Determine the (x, y) coordinate at the center of the cell enclosing the given text.  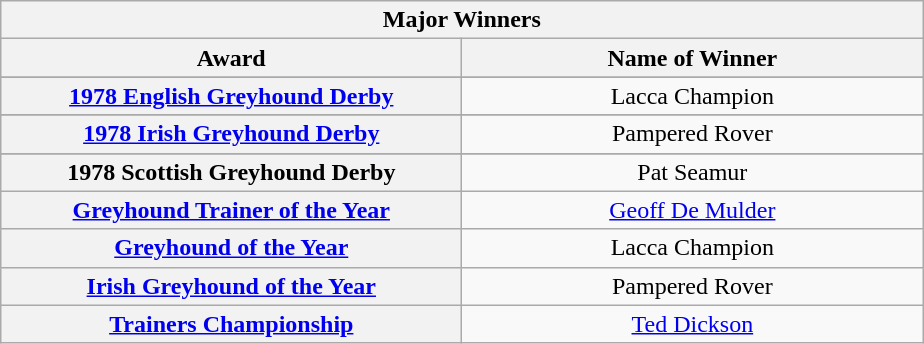
1978 Irish Greyhound Derby (232, 134)
1978 English Greyhound Derby (232, 96)
Irish Greyhound of the Year (232, 286)
Geoff De Mulder (692, 210)
Major Winners (462, 20)
Pat Seamur (692, 172)
Greyhound of the Year (232, 248)
Greyhound Trainer of the Year (232, 210)
1978 Scottish Greyhound Derby (232, 172)
Name of Winner (692, 58)
Ted Dickson (692, 324)
Trainers Championship (232, 324)
Award (232, 58)
